Provide the [x, y] coordinate of the cell's center where the given text is located.  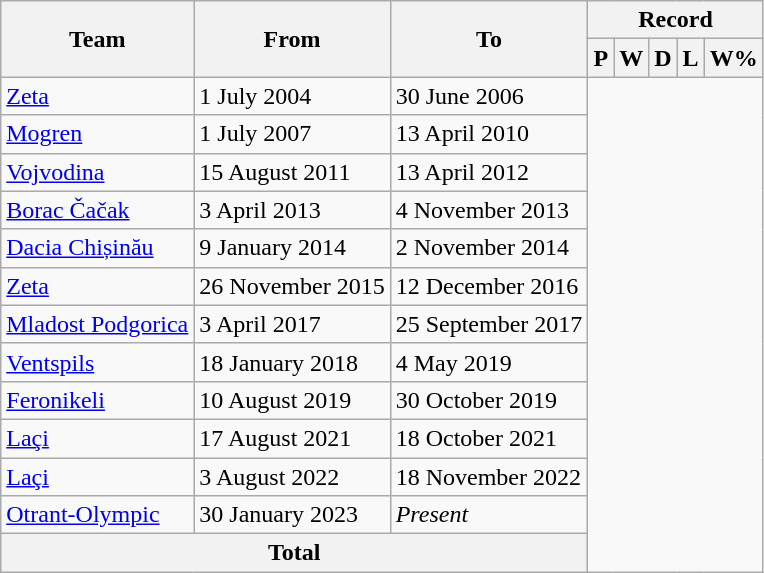
26 November 2015 [292, 286]
P [601, 58]
13 April 2010 [489, 134]
D [663, 58]
Mogren [98, 134]
18 November 2022 [489, 477]
L [690, 58]
From [292, 39]
17 August 2021 [292, 438]
18 October 2021 [489, 438]
30 October 2019 [489, 400]
9 January 2014 [292, 248]
Vojvodina [98, 172]
1 July 2004 [292, 96]
25 September 2017 [489, 324]
Record [676, 20]
18 January 2018 [292, 362]
Present [489, 515]
3 August 2022 [292, 477]
12 December 2016 [489, 286]
W% [734, 58]
Dacia Chișinău [98, 248]
Team [98, 39]
Mladost Podgorica [98, 324]
3 April 2013 [292, 210]
10 August 2019 [292, 400]
15 August 2011 [292, 172]
1 July 2007 [292, 134]
W [632, 58]
13 April 2012 [489, 172]
Ventspils [98, 362]
2 November 2014 [489, 248]
Feronikeli [98, 400]
To [489, 39]
Borac Čačak [98, 210]
30 January 2023 [292, 515]
Otrant-Olympic [98, 515]
4 November 2013 [489, 210]
3 April 2017 [292, 324]
4 May 2019 [489, 362]
30 June 2006 [489, 96]
Total [294, 553]
